For the text-containing cell, return its midpoint in [x, y] coordinate format. 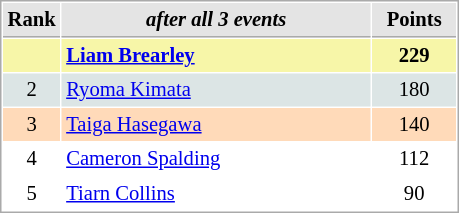
Rank [32, 20]
Cameron Spalding [216, 158]
Ryoma Kimata [216, 90]
112 [414, 158]
Liam Brearley [216, 56]
229 [414, 56]
Points [414, 20]
Tiarn Collins [216, 194]
3 [32, 124]
4 [32, 158]
90 [414, 194]
after all 3 events [216, 20]
140 [414, 124]
180 [414, 90]
Taiga Hasegawa [216, 124]
2 [32, 90]
5 [32, 194]
